From the cell containing the given text, extract its center point as [X, Y] coordinate. 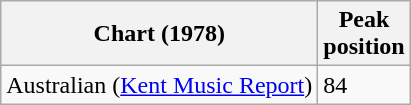
84 [364, 85]
Chart (1978) [160, 34]
Australian (Kent Music Report) [160, 85]
Peakposition [364, 34]
